Search for the cell housing the specified text and yield its (X, Y) center coordinate. 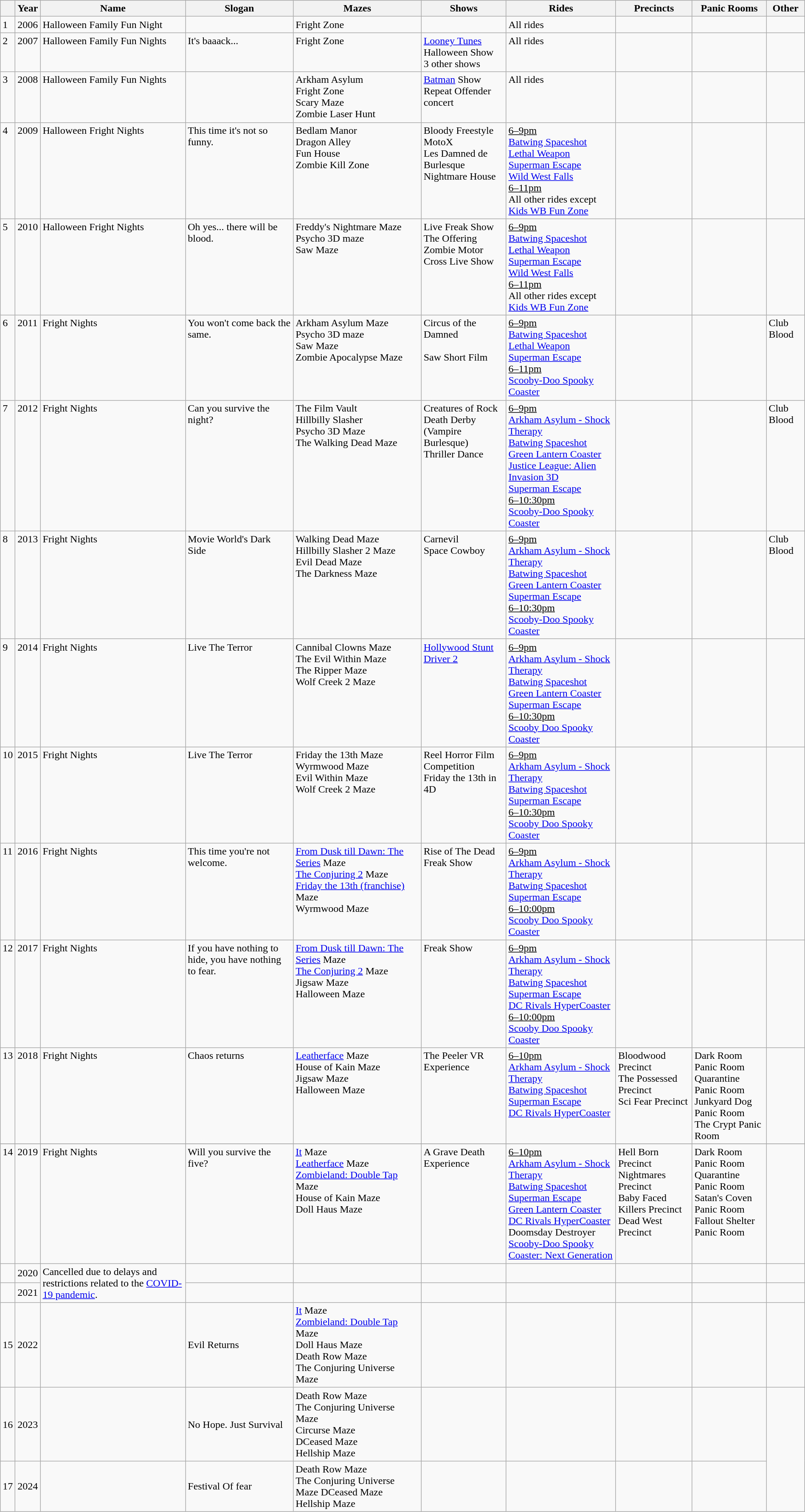
10 (8, 795)
You won't come back the same. (239, 358)
2011 (28, 358)
2014 (28, 693)
Leatherface Maze House of Kain Maze Jigsaw Maze Halloween Maze (357, 1096)
Festival Of fear (239, 1487)
Freak Show (464, 993)
No Hope. Just Survival (239, 1425)
Shows (464, 8)
Mazes (357, 8)
8 (8, 585)
6 (8, 358)
Dark Room Panic RoomQuarantine Panic RoomSatan's Coven Panic RoomFallout Shelter Panic Room (729, 1204)
Arkham Asylum MazePsycho 3D mazeSaw MazeZombie Apocalypse Maze (357, 358)
2006 (28, 25)
1 (8, 25)
5 (8, 267)
Year (28, 8)
2016 (28, 891)
2013 (28, 585)
6–9pmArkham Asylum - Shock TherapyBatwing SpaceshotSuperman EscapeDC Rivals HyperCoaster6–10:00pmScooby Doo Spooky Coaster (561, 993)
Precincts (654, 8)
This time you're not welcome. (239, 891)
6–9pmArkham Asylum - Shock TherapyBatwing SpaceshotGreen Lantern CoasterSuperman Escape6–10:30pmScooby Doo Spooky Coaster (561, 693)
2022 (28, 1345)
Batman ShowRepeat Offender concert (464, 97)
Movie World's Dark Side (239, 585)
It Maze Zombieland: Double Tap Maze Doll Haus Maze Death Row Maze The Conjuring Universe Maze (357, 1345)
A Grave Death Experience (464, 1204)
2 (8, 52)
Rise of The DeadFreak Show (464, 891)
From Dusk till Dawn: The Series MazeThe Conjuring 2 MazeJigsaw Maze Halloween Maze (357, 993)
Hollywood Stunt Driver 2 (464, 693)
Reel Horror Film CompetitionFriday the 13th in 4D (464, 795)
Name (113, 8)
2010 (28, 267)
2020 (28, 1273)
Cannibal Clowns MazeThe Evil Within MazeThe Ripper MazeWolf Creek 2 Maze (357, 693)
12 (8, 993)
14 (8, 1204)
Live Freak ShowThe OfferingZombie Motor Cross Live Show (464, 267)
17 (8, 1487)
6–9pmArkham Asylum - Shock TherapyBatwing SpaceshotSuperman Escape6–10:30pmScooby Doo Spooky Coaster (561, 795)
Panic Rooms (729, 8)
Creatures of RockDeath Derby (Vampire Burlesque)Thriller Dance (464, 465)
Looney Tunes Halloween Show3 other shows (464, 52)
If you have nothing to hide, you have nothing to fear. (239, 993)
15 (8, 1345)
16 (8, 1425)
Slogan (239, 8)
2009 (28, 171)
2015 (28, 795)
6–9pmArkham Asylum - Shock TherapyBatwing SpaceshotGreen Lantern CoasterSuperman Escape6–10:30pmScooby-Doo Spooky Coaster (561, 585)
13 (8, 1096)
Hell Born PrecinctNightmares PrecinctBaby Faced Killers PrecinctDead West Precinct (654, 1204)
2018 (28, 1096)
2012 (28, 465)
Death Row Maze The Conjuring Universe Maze Circurse Maze DCeased Maze Hellship Maze (357, 1425)
Freddy's Nightmare MazePsycho 3D mazeSaw Maze (357, 267)
6–9pmBatwing SpaceshotLethal WeaponSuperman Escape6–11pmScooby-Doo Spooky Coaster (561, 358)
The Film VaultHillbilly SlasherPsycho 3D MazeThe Walking Dead Maze (357, 465)
Arkham AsylumFright ZoneScary MazeZombie Laser Hunt (357, 97)
2021 (28, 1293)
6–9pmArkham Asylum - Shock TherapyBatwing SpaceshotSuperman Escape6–10:00pmScooby Doo Spooky Coaster (561, 891)
4 (8, 171)
Evil Returns (239, 1345)
2024 (28, 1487)
Other (785, 8)
Death Row MazeThe Conjuring Universe Maze DCeased Maze Hellship Maze (357, 1487)
Chaos returns (239, 1096)
Circus of the DamnedSaw Short Film (464, 358)
7 (8, 465)
2017 (28, 993)
Dark Room Panic RoomQuarantine Panic RoomJunkyard Dog Panic RoomThe Crypt Panic Room (729, 1096)
Can you survive the night? (239, 465)
The Peeler VR Experience (464, 1096)
2019 (28, 1204)
CarnevilSpace Cowboy (464, 585)
11 (8, 891)
Will you survive the five? (239, 1204)
It's baaack... (239, 52)
3 (8, 97)
Oh yes... there will be blood. (239, 267)
2007 (28, 52)
Cancelled due to delays and restrictions related to the COVID-19 pandemic. (113, 1283)
Bloodwood PrecinctThe Possessed PrecinctSci Fear Precinct (654, 1096)
9 (8, 693)
Rides (561, 8)
6–10pmArkham Asylum - Shock TherapyBatwing SpaceshotSuperman EscapeDC Rivals HyperCoaster (561, 1096)
Bedlam ManorDragon AlleyFun HouseZombie Kill Zone (357, 171)
2023 (28, 1425)
This time it's not so funny. (239, 171)
It Maze Leatherface Maze Zombieland: Double Tap Maze House of Kain Maze Doll Haus Maze (357, 1204)
2008 (28, 97)
Halloween Family Fun Night (113, 25)
From Dusk till Dawn: The Series MazeThe Conjuring 2 Maze Friday the 13th (franchise) Maze Wyrmwood Maze (357, 891)
Bloody Freestyle MotoXLes Damned de BurlesqueNightmare House (464, 171)
Walking Dead MazeHillbilly Slasher 2 MazeEvil Dead MazeThe Darkness Maze (357, 585)
Friday the 13th MazeWyrmwood MazeEvil Within MazeWolf Creek 2 Maze (357, 795)
